Provide the [X, Y] coordinate of the cell's center where the given text is located.  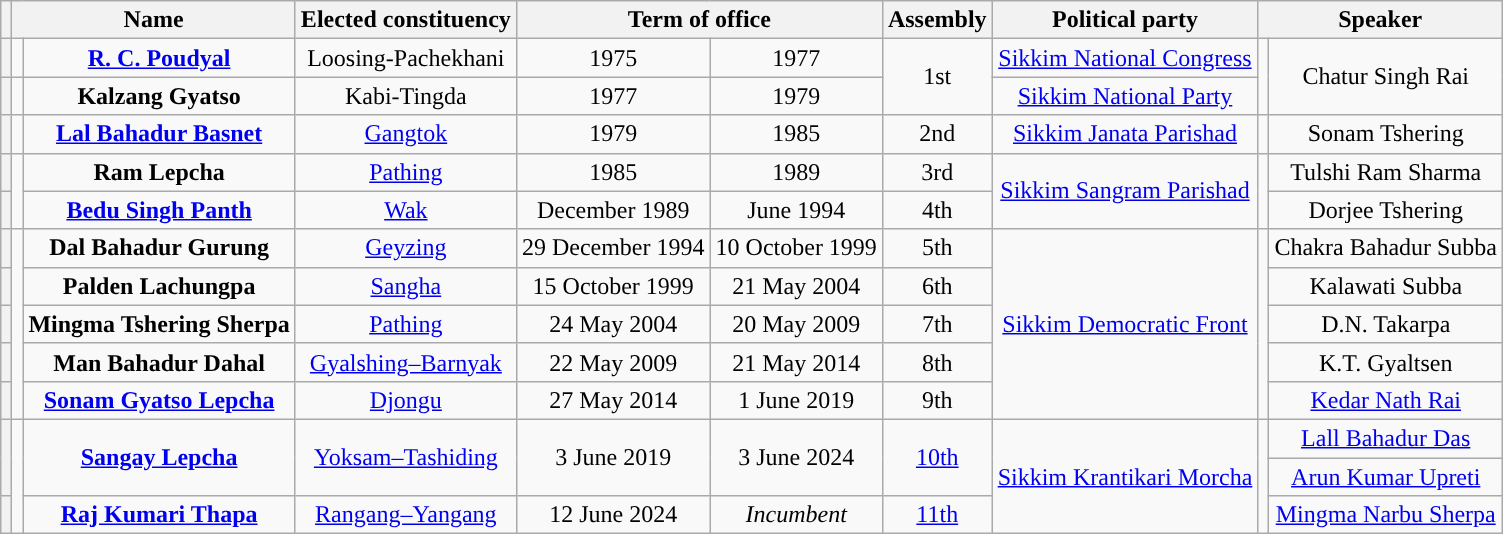
Sikkim Krantikari Morcha [1125, 476]
Sangay Lepcha [159, 457]
Sangha [406, 286]
Dorjee Tshering [1386, 210]
6th [937, 286]
Political party [1125, 20]
9th [937, 400]
Sikkim Sangram Parishad [1125, 191]
27 May 2014 [613, 400]
10 October 1999 [796, 248]
21 May 2014 [796, 362]
1st [937, 77]
Kalawati Subba [1386, 286]
Assembly [937, 20]
Mingma Narbu Sherpa [1386, 515]
Raj Kumari Thapa [159, 515]
21 May 2004 [796, 286]
10th [937, 457]
4th [937, 210]
Palden Lachungpa [159, 286]
11th [937, 515]
Loosing-Pachekhani [406, 58]
24 May 2004 [613, 324]
K.T. Gyaltsen [1386, 362]
Kedar Nath Rai [1386, 400]
2nd [937, 134]
22 May 2009 [613, 362]
Sikkim Janata Parishad [1125, 134]
1989 [796, 172]
Ram Lepcha [159, 172]
Incumbent [796, 515]
Chakra Bahadur Subba [1386, 248]
Kabi-Tingda [406, 96]
Djongu [406, 400]
Tulshi Ram Sharma [1386, 172]
Bedu Singh Panth [159, 210]
Sonam Gyatso Lepcha [159, 400]
D.N. Takarpa [1386, 324]
3rd [937, 172]
15 October 1999 [613, 286]
Sikkim National Party [1125, 96]
3 June 2019 [613, 457]
1975 [613, 58]
Sikkim National Congress [1125, 58]
Sikkim Democratic Front [1125, 324]
Gangtok [406, 134]
Lal Bahadur Basnet [159, 134]
Arun Kumar Upreti [1386, 477]
Sonam Tshering [1386, 134]
Gyalshing–Barnyak [406, 362]
Kalzang Gyatso [159, 96]
12 June 2024 [613, 515]
Man Bahadur Dahal [159, 362]
Geyzing [406, 248]
Speaker [1380, 20]
Term of office [699, 20]
Elected constituency [406, 20]
20 May 2009 [796, 324]
Chatur Singh Rai [1386, 77]
Dal Bahadur Gurung [159, 248]
29 December 1994 [613, 248]
Yoksam–Tashiding [406, 457]
8th [937, 362]
3 June 2024 [796, 457]
December 1989 [613, 210]
7th [937, 324]
Wak [406, 210]
5th [937, 248]
1 June 2019 [796, 400]
Name [154, 20]
Rangang–Yangang [406, 515]
Lall Bahadur Das [1386, 438]
June 1994 [796, 210]
R. C. Poudyal [159, 58]
Mingma Tshering Sherpa [159, 324]
